Detect which cell encompasses the target text, then output its (X, Y) center coordinate. 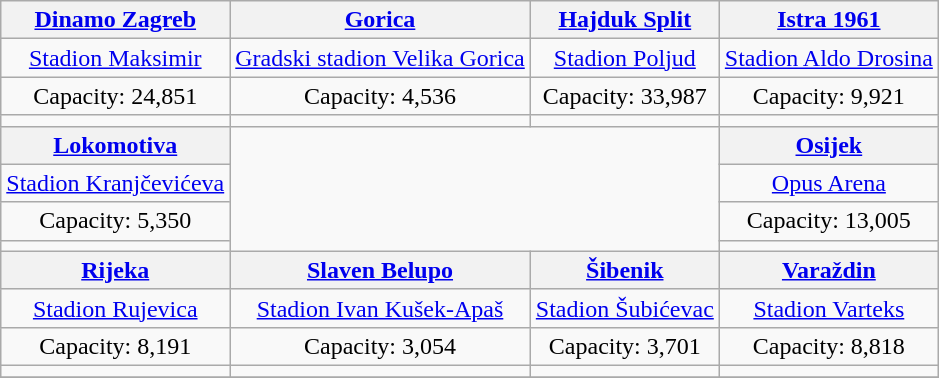
Capacity: 3,054 (380, 346)
Rijeka (116, 270)
Capacity: 9,921 (828, 96)
Stadion Varteks (828, 308)
Capacity: 8,818 (828, 346)
Stadion Maksimir (116, 58)
Capacity: 13,005 (828, 221)
Stadion Poljud (624, 58)
Capacity: 3,701 (624, 346)
Lokomotiva (116, 145)
Slaven Belupo (380, 270)
Gorica (380, 20)
Varaždin (828, 270)
Stadion Rujevica (116, 308)
Capacity: 24,851 (116, 96)
Stadion Ivan Kušek-Apaš (380, 308)
Šibenik (624, 270)
Stadion Šubićevac (624, 308)
Istra 1961 (828, 20)
Capacity: 4,536 (380, 96)
Stadion Kranjčevićeva (116, 183)
Osijek (828, 145)
Capacity: 33,987 (624, 96)
Dinamo Zagreb (116, 20)
Hajduk Split (624, 20)
Capacity: 8,191 (116, 346)
Stadion Aldo Drosina (828, 58)
Gradski stadion Velika Gorica (380, 58)
Opus Arena (828, 183)
Capacity: 5,350 (116, 221)
